Identify which cell holds the provided text, then report its (X, Y) central coordinate. 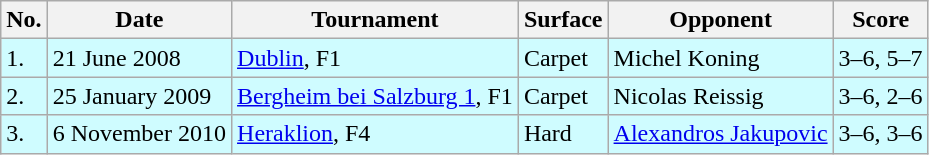
1. (24, 58)
Michel Koning (720, 58)
Date (139, 20)
6 November 2010 (139, 134)
3–6, 5–7 (880, 58)
3–6, 2–6 (880, 96)
2. (24, 96)
Dublin, F1 (376, 58)
Hard (563, 134)
Surface (563, 20)
Score (880, 20)
3. (24, 134)
Bergheim bei Salzburg 1, F1 (376, 96)
Heraklion, F4 (376, 134)
Tournament (376, 20)
Nicolas Reissig (720, 96)
21 June 2008 (139, 58)
3–6, 3–6 (880, 134)
25 January 2009 (139, 96)
No. (24, 20)
Opponent (720, 20)
Alexandros Jakupovic (720, 134)
